For the text-containing cell, return its midpoint in (X, Y) coordinate format. 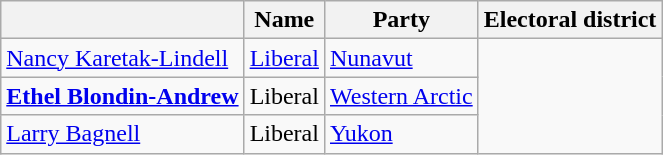
Western Arctic (401, 96)
Party (401, 20)
Yukon (401, 134)
Ethel Blondin-Andrew (122, 96)
Nancy Karetak-Lindell (122, 58)
Larry Bagnell (122, 134)
Electoral district (570, 20)
Name (284, 20)
Nunavut (401, 58)
